Find where the given text appears and provide that cell's center as (x, y) coordinate. 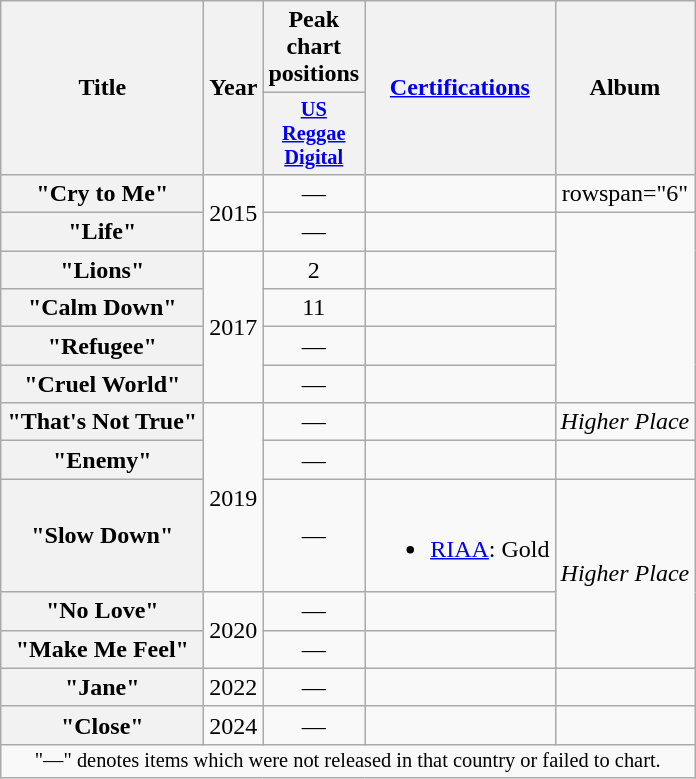
rowspan="6" (625, 193)
Title (102, 88)
"No Love" (102, 611)
US Reggae Digital (314, 134)
"Cry to Me" (102, 193)
11 (314, 308)
Album (625, 88)
Peak chart positions (314, 47)
"Cruel World" (102, 384)
"Lions" (102, 270)
2024 (234, 725)
"Life" (102, 232)
Certifications (460, 88)
2019 (234, 498)
2022 (234, 687)
"Calm Down" (102, 308)
Year (234, 88)
"Enemy" (102, 460)
"Slow Down" (102, 536)
RIAA: Gold (460, 536)
"Refugee" (102, 346)
2015 (234, 212)
"—" denotes items which were not released in that country or failed to chart. (348, 761)
2020 (234, 630)
"Jane" (102, 687)
2017 (234, 327)
"Close" (102, 725)
2 (314, 270)
"Make Me Feel" (102, 649)
"That's Not True" (102, 422)
